Scan for the cell matching the given text and deliver its [X, Y] coordinate at center. 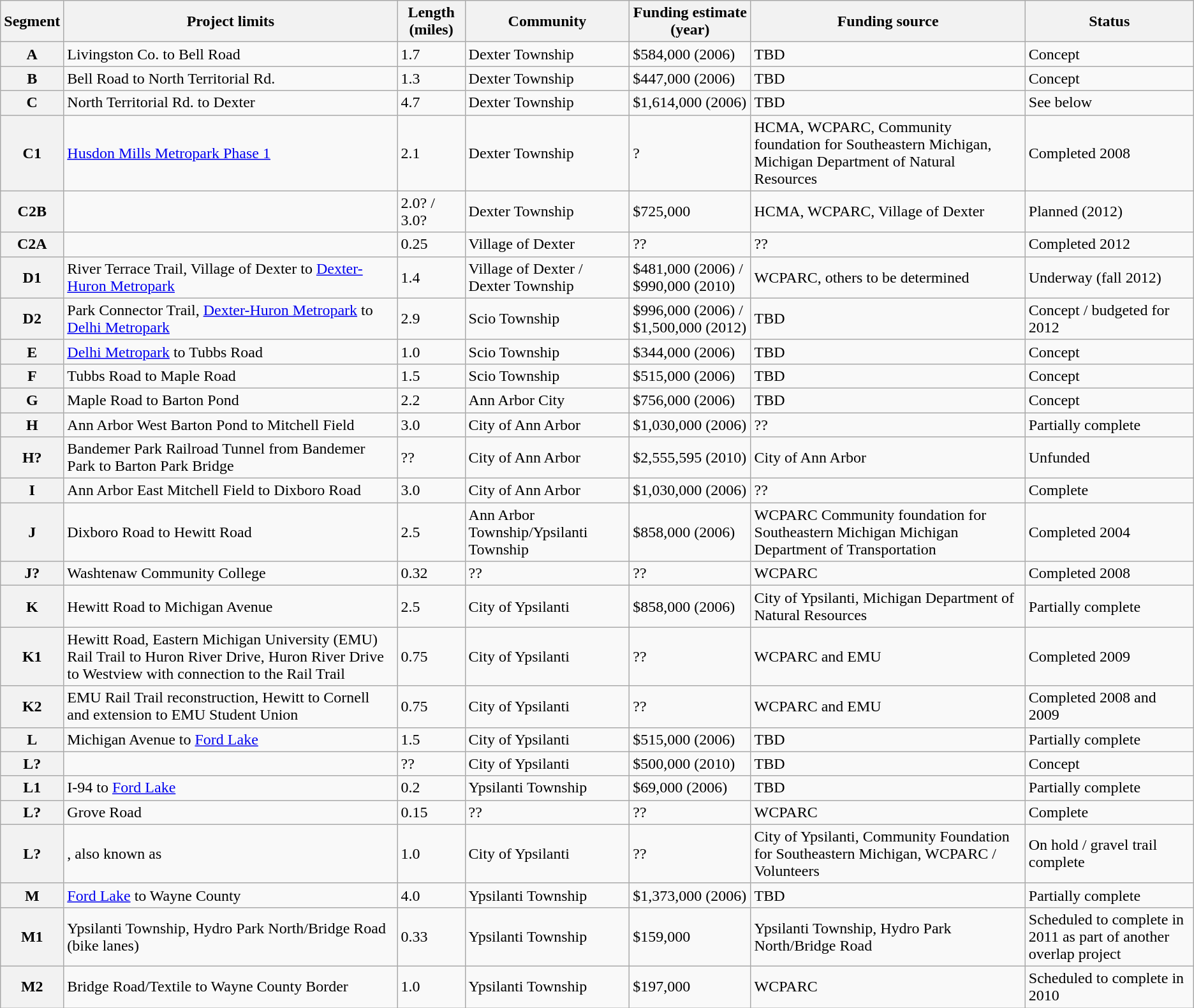
$584,000 (2006) [690, 54]
$996,000 (2006) / $1,500,000 (2012) [690, 319]
K [32, 606]
Hewitt Road, Eastern Michigan University (EMU) Rail Trail to Huron River Drive, Huron River Drive to Westview with connection to the Rail Trail [231, 656]
$69,000 (2006) [690, 788]
Ford Lake to Wayne County [231, 895]
North Territorial Rd. to Dexter [231, 103]
I [32, 491]
D2 [32, 319]
2.1 [431, 153]
K1 [32, 656]
0.32 [431, 574]
0.15 [431, 812]
4.0 [431, 895]
Delhi Metropark to Tubbs Road [231, 352]
Planned (2012) [1109, 212]
Husdon Mills Metropark Phase 1 [231, 153]
$500,000 (2010) [690, 764]
Project limits [231, 22]
Tubbs Road to Maple Road [231, 376]
Park Connector Trail, Dexter-Huron Metropark to Delhi Metropark [231, 319]
1.4 [431, 277]
City of Ypsilanti, Community Foundation for Southeastern Michigan, WCPARC / Volunteers [888, 854]
M1 [32, 937]
HCMA, WCPARC, Village of Dexter [888, 212]
$481,000 (2006) / $990,000 (2010) [690, 277]
Unfunded [1109, 458]
? [690, 153]
C [32, 103]
Ann Arbor City [547, 400]
Bandemer Park Railroad Tunnel from Bandemer Park to Barton Park Bridge [231, 458]
Ann Arbor East Mitchell Field to Dixboro Road [231, 491]
A [32, 54]
WCPARC, others to be determined [888, 277]
J? [32, 574]
Completed 2008 and 2009 [1109, 707]
Segment [32, 22]
G [32, 400]
2.0? / 3.0? [431, 212]
Underway (fall 2012) [1109, 277]
$725,000 [690, 212]
EMU Rail Trail reconstruction, Hewitt to Cornell and extension to EMU Student Union [231, 707]
0.33 [431, 937]
Village of Dexter [547, 244]
On hold / gravel trail complete [1109, 854]
1.7 [431, 54]
C2B [32, 212]
$1,373,000 (2006) [690, 895]
Michigan Avenue to Ford Lake [231, 739]
Completed 2004 [1109, 532]
Completed 2012 [1109, 244]
Funding source [888, 22]
E [32, 352]
$197,000 [690, 986]
Maple Road to Barton Pond [231, 400]
$2,555,595 (2010) [690, 458]
Status [1109, 22]
$1,614,000 (2006) [690, 103]
Ypsilanti Township, Hydro Park North/Bridge Road [888, 937]
2.9 [431, 319]
D1 [32, 277]
J [32, 532]
Concept / budgeted for 2012 [1109, 319]
Livingston Co. to Bell Road [231, 54]
H [32, 424]
HCMA, WCPARC, Community foundation for Southeastern Michigan, Michigan Department of Natural Resources [888, 153]
River Terrace Trail, Village of Dexter to Dexter-Huron Metropark [231, 277]
Ann Arbor West Barton Pond to Mitchell Field [231, 424]
$159,000 [690, 937]
I-94 to Ford Lake [231, 788]
Scheduled to complete in 2010 [1109, 986]
Dixboro Road to Hewitt Road [231, 532]
See below [1109, 103]
M [32, 895]
4.7 [431, 103]
Hewitt Road to Michigan Avenue [231, 606]
L [32, 739]
L1 [32, 788]
Bell Road to North Territorial Rd. [231, 78]
B [32, 78]
$756,000 (2006) [690, 400]
Ypsilanti Township, Hydro Park North/Bridge Road (bike lanes) [231, 937]
Length (miles) [431, 22]
F [32, 376]
Completed 2009 [1109, 656]
1.3 [431, 78]
Village of Dexter / Dexter Township [547, 277]
Ann Arbor Township/Ypsilanti Township [547, 532]
K2 [32, 707]
0.25 [431, 244]
2.2 [431, 400]
0.2 [431, 788]
C1 [32, 153]
, also known as [231, 854]
Bridge Road/Textile to Wayne County Border [231, 986]
Community [547, 22]
Scheduled to complete in 2011 as part of another overlap project [1109, 937]
Washtenaw Community College [231, 574]
C2A [32, 244]
City of Ypsilanti, Michigan Department of Natural Resources [888, 606]
Funding estimate (year) [690, 22]
$344,000 (2006) [690, 352]
Grove Road [231, 812]
$447,000 (2006) [690, 78]
M2 [32, 986]
H? [32, 458]
WCPARC Community foundation for Southeastern Michigan Michigan Department of Transportation [888, 532]
